From the cell containing the given text, extract its center point as [X, Y] coordinate. 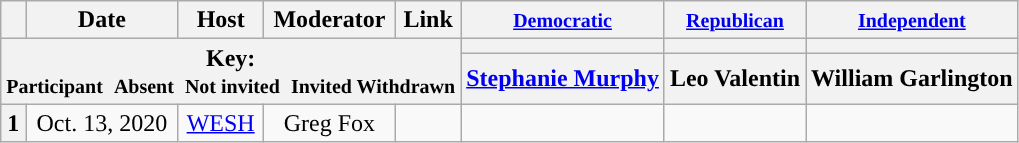
Key: Participant Absent Not invited Invited Withdrawn [231, 72]
Democratic [563, 20]
Link [428, 20]
Moderator [329, 20]
Republican [734, 20]
Oct. 13, 2020 [102, 123]
William Garlington [912, 78]
Date [102, 20]
1 [14, 123]
Independent [912, 20]
Stephanie Murphy [563, 78]
WESH [220, 123]
Greg Fox [329, 123]
Leo Valentin [734, 78]
Host [220, 20]
